Scan for the cell matching the given text and deliver its [x, y] coordinate at center. 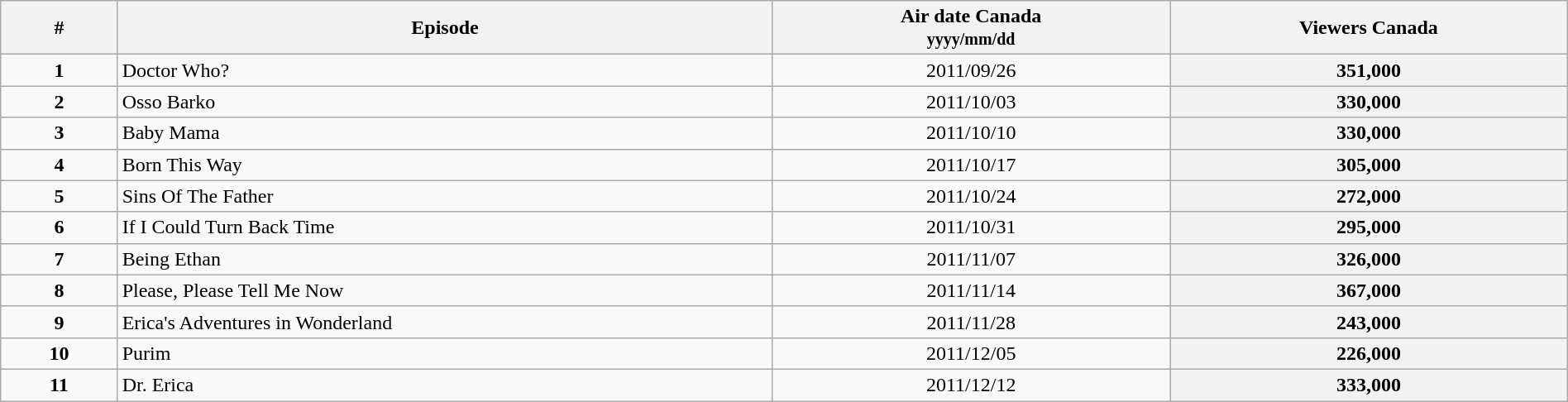
1 [60, 70]
2011/10/31 [971, 227]
2011/11/28 [971, 322]
Erica's Adventures in Wonderland [445, 322]
Doctor Who? [445, 70]
Viewers Canada [1368, 28]
Osso Barko [445, 102]
Being Ethan [445, 259]
2011/10/17 [971, 165]
2011/11/07 [971, 259]
5 [60, 196]
Air date Canadayyyy/mm/dd [971, 28]
If I Could Turn Back Time [445, 227]
305,000 [1368, 165]
4 [60, 165]
10 [60, 353]
8 [60, 290]
2011/09/26 [971, 70]
7 [60, 259]
Baby Mama [445, 133]
333,000 [1368, 385]
2011/10/03 [971, 102]
9 [60, 322]
# [60, 28]
11 [60, 385]
Sins Of The Father [445, 196]
Dr. Erica [445, 385]
2011/11/14 [971, 290]
Please, Please Tell Me Now [445, 290]
272,000 [1368, 196]
295,000 [1368, 227]
Episode [445, 28]
2011/10/24 [971, 196]
3 [60, 133]
Purim [445, 353]
243,000 [1368, 322]
326,000 [1368, 259]
2 [60, 102]
2011/12/05 [971, 353]
367,000 [1368, 290]
Born This Way [445, 165]
2011/10/10 [971, 133]
351,000 [1368, 70]
6 [60, 227]
226,000 [1368, 353]
2011/12/12 [971, 385]
